Pinpoint the cell where the given text exists, returning its (X, Y) midpoint coordinate. 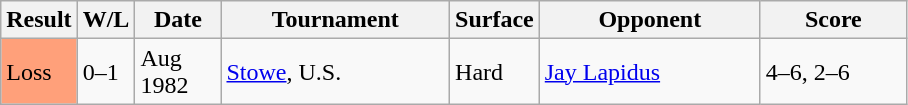
Tournament (336, 20)
4–6, 2–6 (833, 72)
0–1 (106, 72)
Result (39, 20)
Hard (495, 72)
Opponent (650, 20)
Jay Lapidus (650, 72)
W/L (106, 20)
Aug 1982 (178, 72)
Surface (495, 20)
Stowe, U.S. (336, 72)
Date (178, 20)
Score (833, 20)
Loss (39, 72)
